Return the [x, y] coordinate for the center point of the cell that contains the specified text.  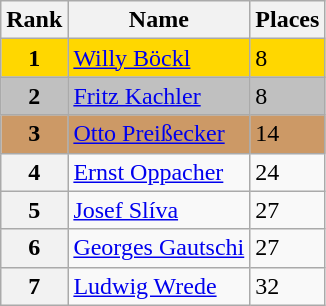
Otto Preißecker [159, 134]
Willy Böckl [159, 58]
Ernst Oppacher [159, 172]
32 [288, 286]
1 [34, 58]
Georges Gautschi [159, 248]
24 [288, 172]
Fritz Kachler [159, 96]
6 [34, 248]
Rank [34, 20]
Places [288, 20]
Josef Slíva [159, 210]
Ludwig Wrede [159, 286]
14 [288, 134]
5 [34, 210]
3 [34, 134]
2 [34, 96]
Name [159, 20]
7 [34, 286]
4 [34, 172]
